Pinpoint the cell where the given text exists, returning its [X, Y] midpoint coordinate. 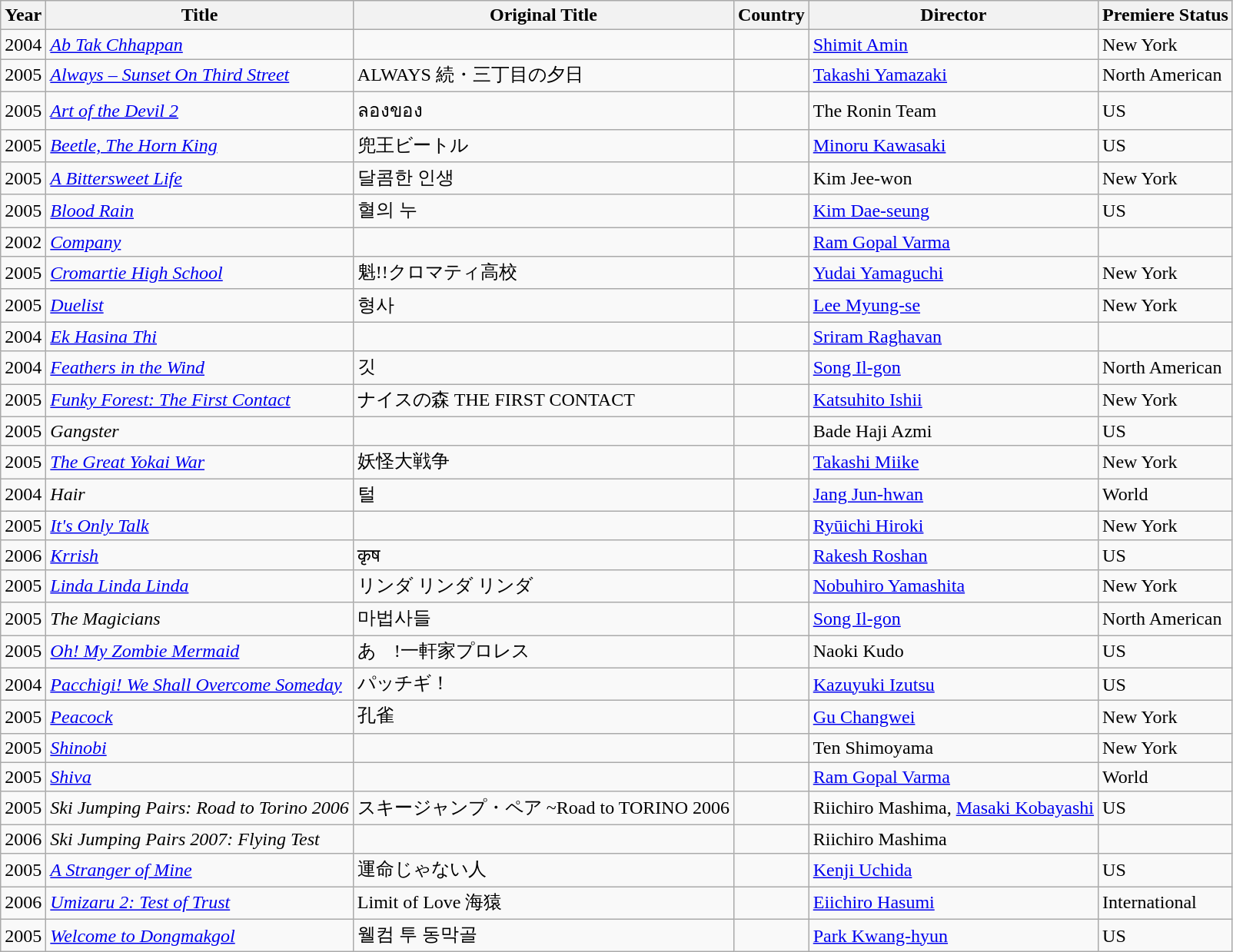
Kim Jee-won [953, 178]
Premiere Status [1165, 15]
Ek Hasina Thi [200, 337]
Naoki Kudo [953, 652]
Duelist [200, 306]
Title [200, 15]
Year [23, 15]
마법사들 [543, 619]
웰컴 투 동막골 [543, 936]
Katsuhito Ishii [953, 401]
Yudai Yamaguchi [953, 274]
Cromartie High School [200, 274]
The Magicians [200, 619]
Shiva [200, 777]
Ten Shimoyama [953, 748]
Shimit Amin [953, 45]
Blood Rain [200, 211]
Takashi Yamazaki [953, 75]
The Ronin Team [953, 111]
Ski Jumping Pairs: Road to Torino 2006 [200, 808]
2002 [23, 242]
Hair [200, 495]
कृष [543, 555]
Kenji Uchida [953, 870]
Riichiro Mashima, Masaki Kobayashi [953, 808]
スキージャンプ・ペア ~Road to TORINO 2006 [543, 808]
털 [543, 495]
형사 [543, 306]
Beetle, The Horn King [200, 146]
Peacock [200, 718]
Pacchigi! We Shall Overcome Someday [200, 684]
Riichiro Mashima [953, 839]
Ski Jumping Pairs 2007: Flying Test [200, 839]
Gu Changwei [953, 718]
Kazuyuki Izutsu [953, 684]
Eiichiro Hasumi [953, 904]
Nobuhiro Yamashita [953, 585]
Park Kwang-hyun [953, 936]
リンダ リンダ リンダ [543, 585]
International [1165, 904]
Always – Sunset On Third Street [200, 75]
Welcome to Dongmakgol [200, 936]
Limit of Love 海猿 [543, 904]
Funky Forest: The First Contact [200, 401]
달콤한 인생 [543, 178]
Shinobi [200, 748]
パッチギ！ [543, 684]
Company [200, 242]
魁!!クロマティ高校 [543, 274]
Ryūichi Hiroki [953, 526]
Oh! My Zombie Mermaid [200, 652]
Kim Dae-seung [953, 211]
It's Only Talk [200, 526]
Art of the Devil 2 [200, 111]
Lee Myung-se [953, 306]
A Bittersweet Life [200, 178]
妖怪大戦争 [543, 463]
Bade Haji Azmi [953, 431]
Ab Tak Chhappan [200, 45]
ナイスの森 THE FIRST CONTACT [543, 401]
あゝ!一軒家プロレス [543, 652]
A Stranger of Mine [200, 870]
Original Title [543, 15]
Umizaru 2: Test of Trust [200, 904]
Sriram Raghavan [953, 337]
Feathers in the Wind [200, 367]
運命じゃない人 [543, 870]
ALWAYS 続・三丁目の夕日 [543, 75]
Rakesh Roshan [953, 555]
ลองของ [543, 111]
Minoru Kawasaki [953, 146]
Jang Jun-hwan [953, 495]
兜王ビートル [543, 146]
Gangster [200, 431]
Krrish [200, 555]
Linda Linda Linda [200, 585]
Takashi Miike [953, 463]
혈의 누 [543, 211]
Director [953, 15]
孔雀 [543, 718]
깃 [543, 367]
Country [771, 15]
The Great Yokai War [200, 463]
